Locate the cell with the specified text and output its (x, y) center coordinate. 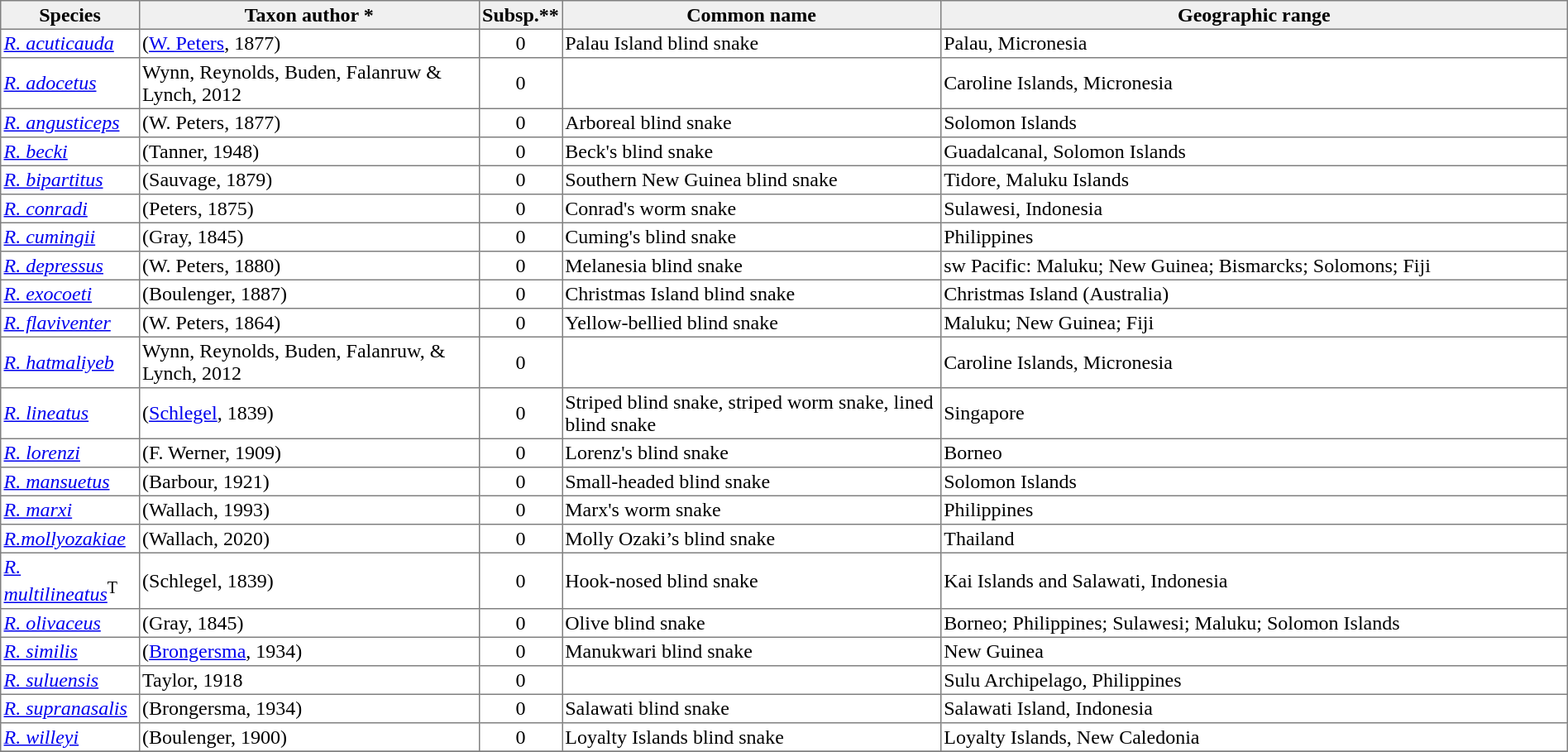
Taylor, 1918 (309, 680)
(Boulenger, 1887) (309, 294)
Common name (752, 15)
sw Pacific: Maluku; New Guinea; Bismarcks; Solomons; Fiji (1254, 266)
Christmas Island (Australia) (1254, 294)
(Boulenger, 1900) (309, 737)
(Peters, 1875) (309, 208)
R. hatmaliyeb (70, 362)
Melanesia blind snake (752, 266)
Loyalty Islands, New Caledonia (1254, 737)
R. acuticauda (70, 43)
Tidore, Maluku Islands (1254, 180)
(Wallach, 2020) (309, 539)
Borneo (1254, 453)
Borneo; Philippines; Sulawesi; Maluku; Solomon Islands (1254, 623)
Loyalty Islands blind snake (752, 737)
Manukwari blind snake (752, 652)
Guadalcanal, Solomon Islands (1254, 151)
(Sauvage, 1879) (309, 180)
Lorenz's blind snake (752, 453)
R. angusticeps (70, 122)
R. conradi (70, 208)
Conrad's worm snake (752, 208)
Species (70, 15)
Wynn, Reynolds, Buden, Falanruw, & Lynch, 2012 (309, 362)
R. mansuetus (70, 481)
R. lineatus (70, 414)
R. lorenzi (70, 453)
Arboreal blind snake (752, 122)
R. marxi (70, 510)
R. exocoeti (70, 294)
Sulawesi, Indonesia (1254, 208)
R. olivaceus (70, 623)
Christmas Island blind snake (752, 294)
(W. Peters, 1864) (309, 323)
Southern New Guinea blind snake (752, 180)
R. cumingii (70, 237)
R. adocetus (70, 84)
(Barbour, 1921) (309, 481)
Geographic range (1254, 15)
Kai Islands and Salawati, Indonesia (1254, 581)
Thailand (1254, 539)
Marx's worm snake (752, 510)
Sulu Archipelago, Philippines (1254, 680)
R. becki (70, 151)
Maluku; New Guinea; Fiji (1254, 323)
Subsp.** (520, 15)
Yellow-bellied blind snake (752, 323)
(W. Peters, 1880) (309, 266)
R. flaviventer (70, 323)
Cuming's blind snake (752, 237)
R.mollyozakiae (70, 539)
Beck's blind snake (752, 151)
R. suluensis (70, 680)
New Guinea (1254, 652)
(Wallach, 1993) (309, 510)
R. bipartitus (70, 180)
(Tanner, 1948) (309, 151)
Hook-nosed blind snake (752, 581)
(F. Werner, 1909) (309, 453)
Striped blind snake, striped worm snake, lined blind snake (752, 414)
R. supranasalis (70, 709)
Palau, Micronesia (1254, 43)
Palau Island blind snake (752, 43)
Singapore (1254, 414)
Small-headed blind snake (752, 481)
Olive blind snake (752, 623)
Salawati Island, Indonesia (1254, 709)
Taxon author * (309, 15)
R. willeyi (70, 737)
Wynn, Reynolds, Buden, Falanruw & Lynch, 2012 (309, 84)
R. multilineatusT (70, 581)
R. similis (70, 652)
R. depressus (70, 266)
Molly Ozaki’s blind snake (752, 539)
Salawati blind snake (752, 709)
